Search for the cell housing the specified text and yield its [X, Y] center coordinate. 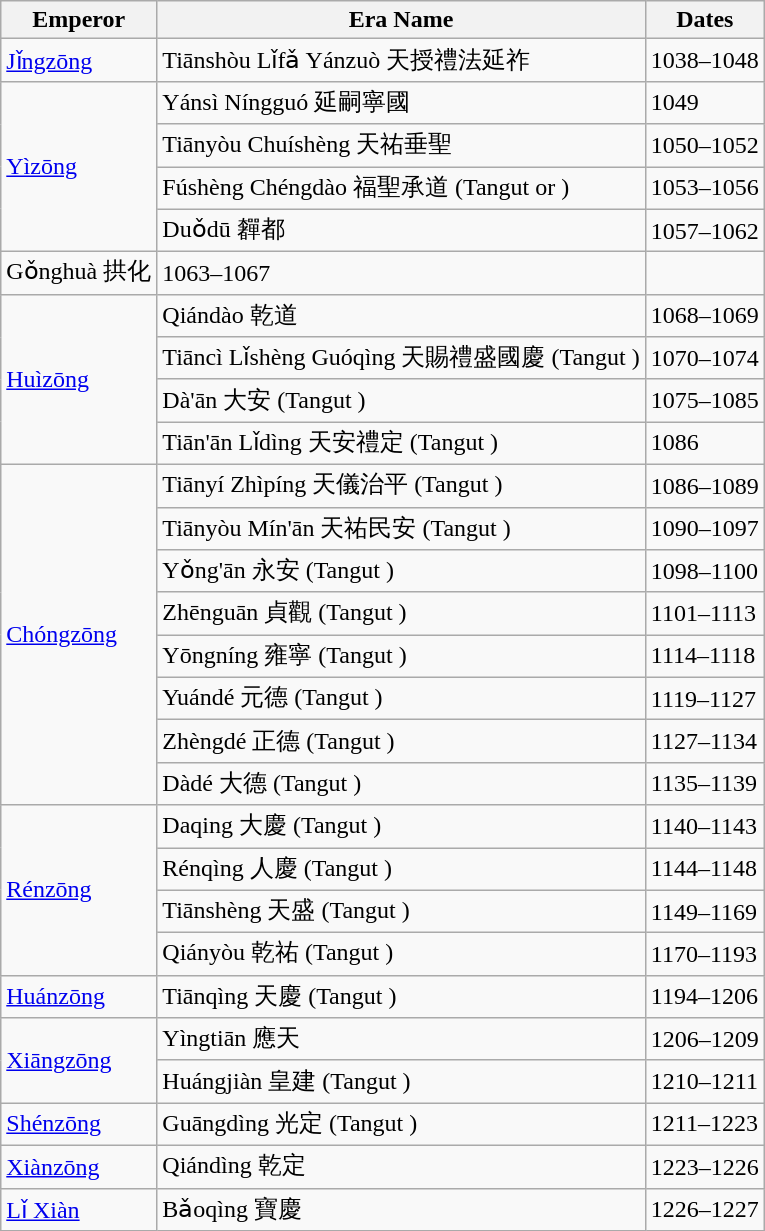
Chóngzōng [79, 634]
1194–1206 [704, 996]
Dàdé 大德 (Tangut ) [401, 784]
1038–1048 [704, 60]
Daqing 大慶 (Tangut ) [401, 826]
1127–1134 [704, 742]
Xiànzōng [79, 1166]
Tiāncì Lǐshèng Guóqìng 天賜禮盛國慶 (Tangut ) [401, 358]
Yōngníng 雍寧 (Tangut ) [401, 656]
Tiānyòu Mín'ān 天祐民安 (Tangut ) [401, 528]
Jǐngzōng [79, 60]
1226–1227 [704, 1210]
Huángjiàn 皇建 (Tangut ) [401, 1082]
Dates [704, 20]
Huánzōng [79, 996]
Huìzōng [79, 379]
1140–1143 [704, 826]
Yǒng'ān 永安 (Tangut ) [401, 572]
1170–1193 [704, 954]
Yìngtiān 應天 [401, 1040]
1063–1067 [401, 274]
1086–1089 [704, 486]
1050–1052 [704, 146]
Qiándào 乾道 [401, 316]
1049 [704, 102]
Yánsì Níngguó 延嗣寧國 [401, 102]
1068–1069 [704, 316]
1144–1148 [704, 870]
Tiānyòu Chuíshèng 天祐垂聖 [401, 146]
Yìzōng [79, 166]
Era Name [401, 20]
Zhēnguān 貞觀 (Tangut ) [401, 614]
Rénqìng 人慶 (Tangut ) [401, 870]
Guāngdìng 光定 (Tangut ) [401, 1124]
1053–1056 [704, 188]
Yuándé 元德 (Tangut ) [401, 698]
Zhèngdé 正德 (Tangut ) [401, 742]
1119–1127 [704, 698]
1086 [704, 444]
Rénzōng [79, 890]
Dà'ān 大安 (Tangut ) [401, 400]
1101–1113 [704, 614]
1090–1097 [704, 528]
1210–1211 [704, 1082]
Tiān'ān Lǐdìng 天安禮定 (Tangut ) [401, 444]
Fúshèng Chéngdào 福聖承道 (Tangut or ) [401, 188]
Tiānqìng 天慶 (Tangut ) [401, 996]
Bǎoqìng 寶慶 [401, 1210]
Emperor [79, 20]
1206–1209 [704, 1040]
Duǒdū 奲都 [401, 230]
1114–1118 [704, 656]
Tiānshèng 天盛 (Tangut ) [401, 912]
Xiāngzōng [79, 1060]
1223–1226 [704, 1166]
1211–1223 [704, 1124]
1098–1100 [704, 572]
Tiānshòu Lǐfǎ Yánzuò 天授禮法延祚 [401, 60]
1070–1074 [704, 358]
Lǐ Xiàn [79, 1210]
1135–1139 [704, 784]
Qiányòu 乾祐 (Tangut ) [401, 954]
1149–1169 [704, 912]
1057–1062 [704, 230]
Gǒnghuà 拱化 [79, 274]
1075–1085 [704, 400]
Qiándìng 乾定 [401, 1166]
Tiānyí Zhìpíng 天儀治平 (Tangut ) [401, 486]
Shénzōng [79, 1124]
